Pinpoint the cell where the given text exists, returning its (x, y) midpoint coordinate. 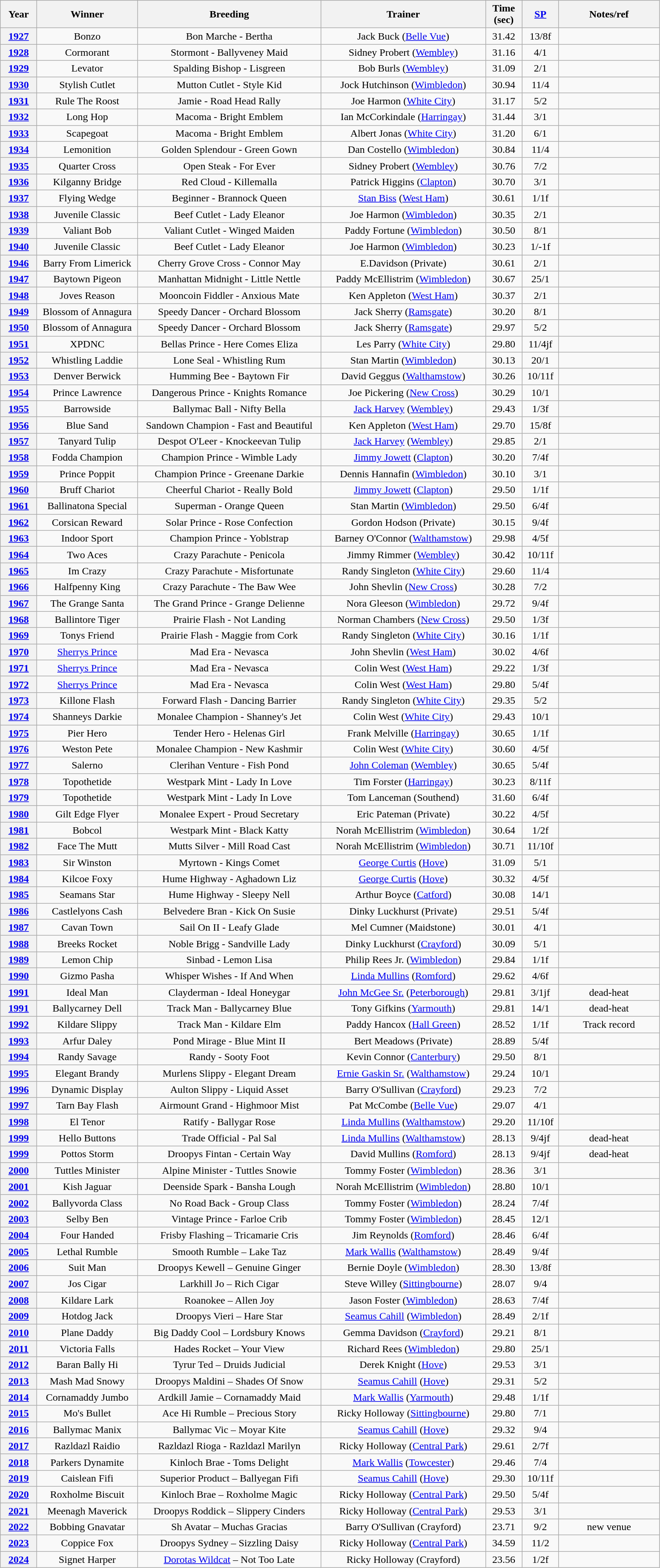
1995 (19, 1073)
Albert Jonas (White City) (403, 133)
1958 (19, 457)
1993 (19, 1041)
Jack Buck (Belle Vue) (403, 36)
Mooncoin Fiddler - Anxious Mate (229, 295)
Noble Brigg - Sandville Lady (229, 943)
Seamus Cahill (Wimbledon) (403, 1316)
2005 (19, 1251)
Bert Meadows (Private) (403, 1041)
1934 (19, 149)
Droopys Fintan - Certain Way (229, 1154)
Ballinatona Special (87, 506)
1955 (19, 409)
30.13 (504, 360)
Ian McCorkindale (Harringay) (403, 117)
Ernie Gaskin Sr. (Walthamstow) (403, 1073)
1961 (19, 506)
Gordon Hodson (Private) (403, 522)
Jimmy Rimmer (Wembley) (403, 555)
Mark Wallis (Walthamstow) (403, 1251)
Sandown Champion - Fast and Beautiful (229, 425)
1990 (19, 976)
30.37 (504, 295)
Tanyard Tulip (87, 441)
Sh Avatar – Muchas Gracias (229, 1527)
23.71 (504, 1527)
Mark Wallis (Towcester) (403, 1462)
David Geggus (Walthamstow) (403, 376)
2010 (19, 1333)
Year (19, 14)
1946 (19, 263)
Victoria Falls (87, 1349)
1972 (19, 684)
28.46 (504, 1235)
2021 (19, 1511)
Mutts Silver - Mill Road Cast (229, 846)
1950 (19, 328)
Joe Harmon (White City) (403, 101)
E.Davidson (Private) (403, 263)
Hume Highway - Aghadown Liz (229, 879)
Ballintore Tiger (87, 619)
Mo's Bullet (87, 1413)
Mutton Cutlet - Style Kid (229, 85)
1929 (19, 69)
Meenagh Maverick (87, 1511)
Pat McCombe (Belle Vue) (403, 1106)
Roanokee – Allen Joy (229, 1300)
30.42 (504, 555)
Tuttles Minister (87, 1170)
1969 (19, 636)
1947 (19, 279)
Pottos Storm (87, 1154)
1985 (19, 895)
30.84 (504, 149)
30.50 (504, 231)
29.60 (504, 571)
Barry From Limerick (87, 263)
Whisper Wishes - If And When (229, 976)
1984 (19, 879)
Jock Hutchinson (Wimbledon) (403, 85)
Ace Hi Rumble – Precious Story (229, 1413)
Trade Official - Pal Sal (229, 1138)
Dennis Hannafin (Wimbledon) (403, 474)
Cavan Town (87, 927)
Long Hop (87, 117)
1930 (19, 85)
Ardkill Jamie – Cornamaddy Maid (229, 1397)
Whistling Laddie (87, 360)
30.71 (504, 846)
Forward Flash - Dancing Barrier (229, 700)
11/2 (540, 1543)
Prince Poppit (87, 474)
31.20 (504, 133)
Scapegoat (87, 133)
Seamans Star (87, 895)
Joves Reason (87, 295)
Tom Lanceman (Southend) (403, 798)
2003 (19, 1219)
Caislean Fifi (87, 1478)
Humming Bee - Baytown Fir (229, 376)
Jos Cigar (87, 1284)
1956 (19, 425)
Jim Reynolds (Romford) (403, 1235)
30.15 (504, 522)
new venue (609, 1527)
2023 (19, 1543)
Arfur Daley (87, 1041)
Randy Savage (87, 1057)
30.26 (504, 376)
15/8f (540, 425)
John Shevlin (West Ham) (403, 652)
The Grand Prince - Grange Delienne (229, 603)
Razldazl Rioga - Razldazl Marilyn (229, 1446)
Jamie - Road Head Rally (229, 101)
2009 (19, 1316)
1952 (19, 360)
1989 (19, 960)
1970 (19, 652)
29.48 (504, 1397)
Denver Berwick (87, 376)
Elegant Brandy (87, 1073)
Kinloch Brae – Roxholme Magic (229, 1494)
30.16 (504, 636)
1939 (19, 231)
Lemon Chip (87, 960)
1938 (19, 214)
Cornamaddy Jumbo (87, 1397)
Lone Seal - Whistling Rum (229, 360)
Trainer (403, 14)
2008 (19, 1300)
Stormont - Ballyveney Maid (229, 52)
2/1f (540, 1316)
Razldazl Raidio (87, 1446)
Gizmo Pasha (87, 976)
Breeding (229, 14)
1974 (19, 717)
2024 (19, 1559)
Notes/ref (609, 14)
Breeks Rocket (87, 943)
Winner (87, 14)
Paddy McEllistrim (Wimbledon) (403, 279)
Solar Prince - Rose Confection (229, 522)
1982 (19, 846)
Track record (609, 1025)
2018 (19, 1462)
Paddy Fortune (Wimbledon) (403, 231)
Myrtown - Kings Comet (229, 863)
Prince Lawrence (87, 393)
Parkers Dynamite (87, 1462)
30.94 (504, 85)
Les Parry (White City) (403, 344)
30.09 (504, 943)
30.22 (504, 814)
The Grange Santa (87, 603)
Tony Gifkins (Yarmouth) (403, 1009)
Halfpenny King (87, 587)
Superior Product – Ballyegan Fifi (229, 1478)
Larkhill Jo – Rich Cigar (229, 1284)
Belvedere Bran - Kick On Susie (229, 911)
Shanneys Darkie (87, 717)
Joe Pickering (New Cross) (403, 393)
29.22 (504, 668)
2013 (19, 1381)
Sinbad - Lemon Lisa (229, 960)
Hades Rocket – Your View (229, 1349)
1971 (19, 668)
Lemonition (87, 149)
2006 (19, 1268)
Bonzo (87, 36)
29.97 (504, 328)
1975 (19, 733)
29.23 (504, 1089)
Linda Mullins (Romford) (403, 976)
Jason Foster (Wimbledon) (403, 1300)
Kilcoe Foxy (87, 879)
31.42 (504, 36)
Patrick Higgins (Clapton) (403, 182)
Bruff Chariot (87, 490)
Pond Mirage - Blue Mint II (229, 1041)
Crazy Parachute - Penicola (229, 555)
1959 (19, 474)
1992 (19, 1025)
1935 (19, 166)
Murlens Slippy - Elegant Dream (229, 1073)
Deenside Spark - Bansha Lough (229, 1187)
Quarter Cross (87, 166)
2001 (19, 1187)
Prairie Flash - Not Landing (229, 619)
1927 (19, 36)
20/1 (540, 360)
Pier Hero (87, 733)
Droopys Sydney – Sizzling Daisy (229, 1543)
1932 (19, 117)
SP (540, 14)
Vintage Prince - Farloe Crib (229, 1219)
Cherry Grove Cross - Connor May (229, 263)
1960 (19, 490)
Baytown Pigeon (87, 279)
11/4jf (540, 344)
Hello Buttons (87, 1138)
Ricky Holloway (Sittingbourne) (403, 1413)
Champion Prince - Yoblstrap (229, 539)
Salerno (87, 765)
John McGee Sr. (Peterborough) (403, 992)
Bob Burls (Wembley) (403, 69)
1976 (19, 749)
Monalee Champion - Shanney's Jet (229, 717)
Droopys Vieri – Hare Star (229, 1316)
Crazy Parachute - Misfortunate (229, 571)
1931 (19, 101)
29.46 (504, 1462)
Clayderman - Ideal Honeygar (229, 992)
Time (sec) (504, 14)
Two Aces (87, 555)
Mash Mad Snowy (87, 1381)
Track Man - Kildare Elm (229, 1025)
Baran Bally Hi (87, 1365)
30.32 (504, 879)
1940 (19, 247)
30.64 (504, 830)
Prairie Flash - Maggie from Cork (229, 636)
Dynamic Display (87, 1089)
29.24 (504, 1073)
Manhattan Midnight - Little Nettle (229, 279)
Sir Winston (87, 863)
2022 (19, 1527)
Plane Daddy (87, 1333)
Red Cloud - Killemalla (229, 182)
Gilt Edge Flyer (87, 814)
Suit Man (87, 1268)
Stylish Cutlet (87, 85)
1986 (19, 911)
28.80 (504, 1187)
7/1 (540, 1413)
28.30 (504, 1268)
Kinloch Brae - Toms Delight (229, 1462)
29.51 (504, 911)
Randy - Sooty Foot (229, 1057)
28.07 (504, 1284)
Droopys Roddick – Slippery Cinders (229, 1511)
29.35 (504, 700)
1965 (19, 571)
Mark Wallis (Yarmouth) (403, 1397)
Rule The Roost (87, 101)
Clerihan Venture - Fish Pond (229, 765)
1980 (19, 814)
Norman Chambers (New Cross) (403, 619)
2/7f (540, 1446)
Arthur Boyce (Catford) (403, 895)
1936 (19, 182)
1996 (19, 1089)
Bobbing Gnavatar (87, 1527)
Roxholme Biscuit (87, 1494)
30.08 (504, 895)
Hume Highway - Sleepy Nell (229, 895)
28.45 (504, 1219)
Ballymac Vic – Moyar Kite (229, 1430)
2019 (19, 1478)
28.52 (504, 1025)
1966 (19, 587)
2012 (19, 1365)
John Coleman (Wembley) (403, 765)
1963 (19, 539)
Kilganny Bridge (87, 182)
Monalee Champion - New Kashmir (229, 749)
1954 (19, 393)
31.17 (504, 101)
1987 (19, 927)
Lethal Rumble (87, 1251)
Gemma Davidson (Crayford) (403, 1333)
Dorotas Wildcat – Not Too Late (229, 1559)
Tyrur Ted – Druids Judicial (229, 1365)
29.21 (504, 1333)
29.61 (504, 1446)
Dan Costello (Wimbledon) (403, 149)
Kevin Connor (Canterbury) (403, 1057)
Valiant Cutlet - Winged Maiden (229, 231)
3/1jf (540, 992)
Frank Melville (Harringay) (403, 733)
1983 (19, 863)
Ratify - Ballygar Rose (229, 1122)
2002 (19, 1203)
Eric Pateman (Private) (403, 814)
Weston Pete (87, 749)
Blue Sand (87, 425)
31.60 (504, 798)
Tim Forster (Harringay) (403, 782)
30.29 (504, 393)
30.35 (504, 214)
29.85 (504, 441)
1957 (19, 441)
1948 (19, 295)
Coppice Fox (87, 1543)
Valiant Bob (87, 231)
No Road Back - Group Class (229, 1203)
1/-1f (540, 247)
29.98 (504, 539)
29.72 (504, 603)
Im Crazy (87, 571)
29.84 (504, 960)
Big Daddy Cool – Lordsbury Knows (229, 1333)
Kildare Lark (87, 1300)
23.56 (504, 1559)
1933 (19, 133)
30.67 (504, 279)
Flying Wedge (87, 198)
Alpine Minister - Tuttles Snowie (229, 1170)
29.20 (504, 1122)
Airmount Grand - Highmoor Mist (229, 1106)
1998 (19, 1122)
2007 (19, 1284)
Frisby Flashing – Tricamarie Cris (229, 1235)
Nora Gleeson (Wimbledon) (403, 603)
Golden Splendour - Green Gown (229, 149)
1988 (19, 943)
1973 (19, 700)
29.32 (504, 1430)
Crazy Parachute - The Baw Wee (229, 587)
Barney O'Connor (Walthamstow) (403, 539)
Bobcol (87, 830)
Droopys Maldini – Shades Of Snow (229, 1381)
Stan Biss (West Ham) (403, 198)
Ballyvorda Class (87, 1203)
Spalding Bishop - Lisgreen (229, 69)
2011 (19, 1349)
1997 (19, 1106)
Sail On II - Leafy Glade (229, 927)
Ballycarney Dell (87, 1009)
El Tenor (87, 1122)
30.76 (504, 166)
1968 (19, 619)
Hotdog Jack (87, 1316)
Philip Rees Jr. (Wimbledon) (403, 960)
Kildare Slippy (87, 1025)
Killone Flash (87, 700)
Bernie Doyle (Wimbledon) (403, 1268)
1937 (19, 198)
28.63 (504, 1300)
Corsican Reward (87, 522)
Westpark Mint - Black Katty (229, 830)
28.24 (504, 1203)
Bellas Prince - Here Comes Eliza (229, 344)
Ballymac Ball - Nifty Bella (229, 409)
1978 (19, 782)
1962 (19, 522)
9/2 (540, 1527)
Tender Hero - Helenas Girl (229, 733)
Fodda Champion (87, 457)
2020 (19, 1494)
28.36 (504, 1170)
30.01 (504, 927)
2000 (19, 1170)
Beginner - Brannock Queen (229, 198)
12/1 (540, 1219)
1949 (19, 312)
2017 (19, 1446)
2004 (19, 1235)
31.16 (504, 52)
29.62 (504, 976)
Track Man - Ballycarney Blue (229, 1009)
John Shevlin (New Cross) (403, 587)
1981 (19, 830)
Kish Jaguar (87, 1187)
Superman - Orange Queen (229, 506)
Dinky Luckhurst (Private) (403, 911)
29.70 (504, 425)
Selby Ben (87, 1219)
Derek Knight (Hove) (403, 1365)
29.31 (504, 1381)
31.44 (504, 117)
1964 (19, 555)
30.10 (504, 474)
Monalee Expert - Proud Secretary (229, 814)
Tonys Friend (87, 636)
Ideal Man (87, 992)
Champion Prince - Greenane Darkie (229, 474)
Indoor Sport (87, 539)
1953 (19, 376)
David Mullins (Romford) (403, 1154)
1928 (19, 52)
XPDNC (87, 344)
30.70 (504, 182)
6/1 (540, 133)
Aulton Slippy - Liquid Asset (229, 1089)
30.28 (504, 587)
Dangerous Prince - Knights Romance (229, 393)
Richard Rees (Wimbledon) (403, 1349)
29.07 (504, 1106)
Dinky Luckhurst (Crayford) (403, 943)
Droopys Kewell – Genuine Ginger (229, 1268)
1977 (19, 765)
Ricky Holloway (Crayford) (403, 1559)
Castlelyons Cash (87, 911)
Steve Willey (Sittingbourne) (403, 1284)
Champion Prince - Wimble Lady (229, 457)
7/4 (540, 1462)
30.02 (504, 652)
Paddy Hancox (Hall Green) (403, 1025)
2014 (19, 1397)
8/11f (540, 782)
Despot O'Leer - Knockeevan Tulip (229, 441)
Smooth Rumble – Lake Taz (229, 1251)
2016 (19, 1430)
1994 (19, 1057)
1979 (19, 798)
Tarn Bay Flash (87, 1106)
Levator (87, 69)
Mel Cumner (Maidstone) (403, 927)
Cormorant (87, 52)
2015 (19, 1413)
Cheerful Chariot - Really Bold (229, 490)
Signet Harper (87, 1559)
1951 (19, 344)
1967 (19, 603)
29.30 (504, 1478)
Face The Mutt (87, 846)
Barrowside (87, 409)
Bon Marche - Bertha (229, 36)
Four Handed (87, 1235)
Open Steak - For Ever (229, 166)
34.59 (504, 1543)
Ballymac Manix (87, 1430)
28.89 (504, 1041)
30.60 (504, 749)
